Locate the cell with the specified text and output its (x, y) center coordinate. 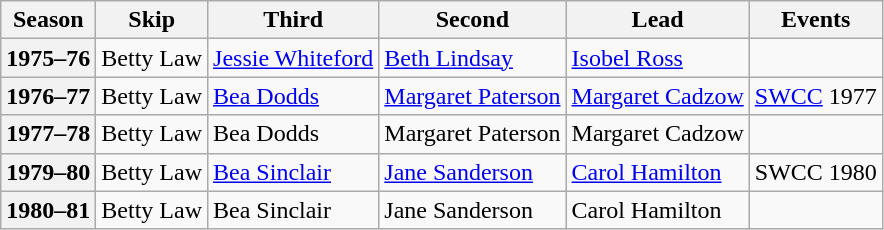
Isobel Ross (658, 58)
1976–77 (48, 96)
Third (294, 20)
SWCC 1977 (816, 96)
Skip (152, 20)
Second (472, 20)
Lead (658, 20)
1975–76 (48, 58)
Beth Lindsay (472, 58)
Events (816, 20)
SWCC 1980 (816, 172)
1977–78 (48, 134)
Season (48, 20)
1980–81 (48, 210)
1979–80 (48, 172)
Jessie Whiteford (294, 58)
